Return (x, y) of the center of cell containing provided text 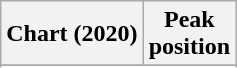
Peakposition (189, 34)
Chart (2020) (72, 34)
